Detect which cell encompasses the target text, then output its (x, y) center coordinate. 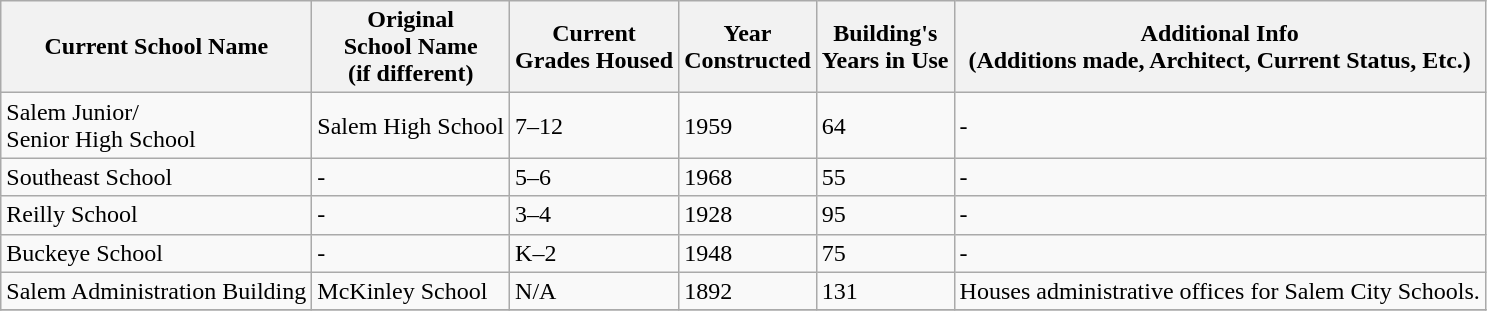
131 (885, 291)
55 (885, 177)
75 (885, 253)
Reilly School (156, 215)
Buckeye School (156, 253)
K–2 (594, 253)
Salem High School (411, 126)
Salem Junior/Senior High School (156, 126)
N/A (594, 291)
Houses administrative offices for Salem City Schools. (1220, 291)
1948 (748, 253)
1959 (748, 126)
95 (885, 215)
Current Grades Housed (594, 47)
7–12 (594, 126)
Building'sYears in Use (885, 47)
McKinley School (411, 291)
1968 (748, 177)
Salem Administration Building (156, 291)
Southeast School (156, 177)
3–4 (594, 215)
1928 (748, 215)
Additional Info(Additions made, Architect, Current Status, Etc.) (1220, 47)
1892 (748, 291)
Current School Name (156, 47)
5–6 (594, 177)
OriginalSchool Name (if different) (411, 47)
64 (885, 126)
YearConstructed (748, 47)
